Capture the cell that displays the provided text and extract its [x, y] central coordinate. 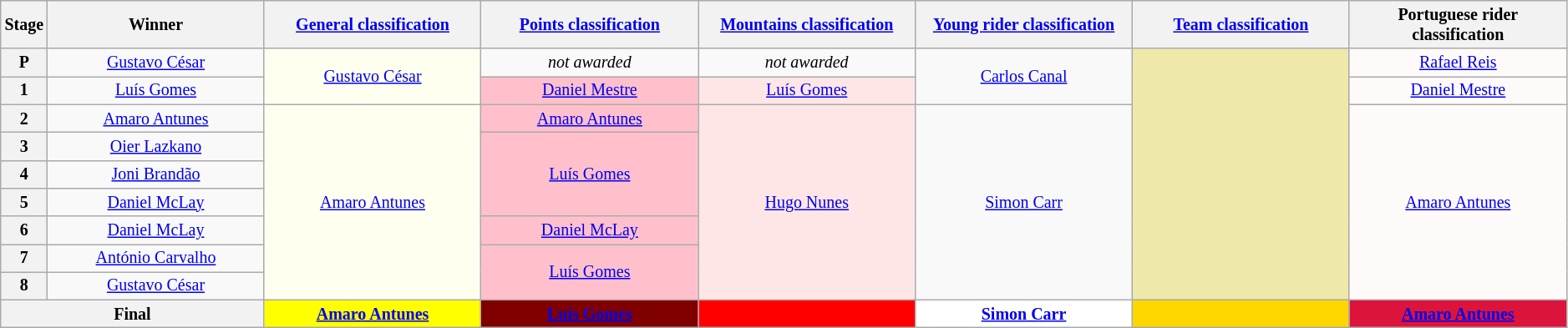
Final [132, 314]
Young rider classification [1024, 25]
Winner [155, 25]
3 [24, 147]
Stage [24, 25]
General classification [373, 25]
6 [24, 230]
Oier Lazkano [155, 147]
Hugo Nunes [807, 202]
António Carvalho [155, 259]
Joni Brandão [155, 174]
Carlos Canal [1024, 77]
P [24, 63]
5 [24, 202]
Team classification [1241, 25]
1 [24, 90]
Portuguese rider classification [1458, 25]
2 [24, 119]
8 [24, 285]
Rafael Reis [1458, 63]
4 [24, 174]
Mountains classification [807, 25]
7 [24, 259]
Points classification [590, 25]
